Find where the given text appears and provide that cell's center as (x, y) coordinate. 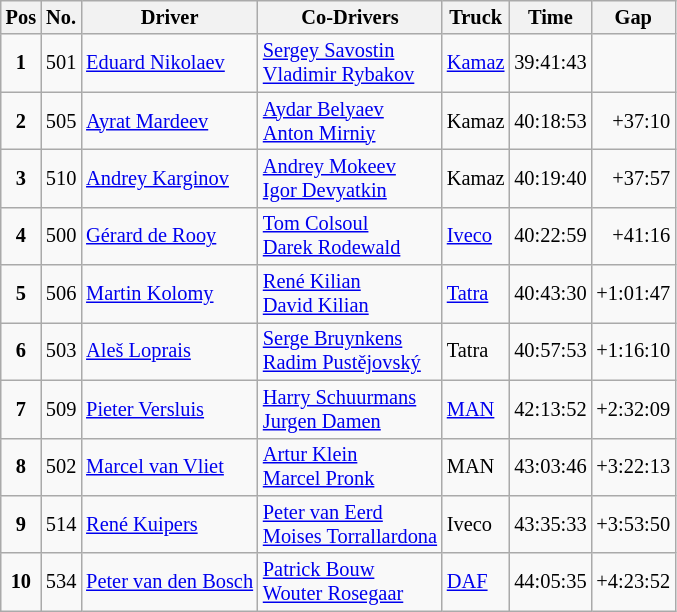
505 (61, 121)
502 (61, 467)
Driver (170, 17)
40:19:40 (550, 178)
Aydar Belyaev Anton Mirniy (350, 121)
René Kuipers (170, 524)
10 (21, 582)
Truck (476, 17)
514 (61, 524)
No. (61, 17)
Pos (21, 17)
1 (21, 63)
506 (61, 294)
Harry Schuurmans Jurgen Damen (350, 409)
Aleš Loprais (170, 351)
Gérard de Rooy (170, 236)
3 (21, 178)
9 (21, 524)
40:18:53 (550, 121)
8 (21, 467)
Peter van Eerd Moises Torrallardona (350, 524)
6 (21, 351)
DAF (476, 582)
2 (21, 121)
42:13:52 (550, 409)
+2:32:09 (634, 409)
503 (61, 351)
509 (61, 409)
4 (21, 236)
Artur Klein Marcel Pronk (350, 467)
40:43:30 (550, 294)
Serge Bruynkens Radim Pustějovský (350, 351)
+3:53:50 (634, 524)
+41:16 (634, 236)
Peter van den Bosch (170, 582)
500 (61, 236)
534 (61, 582)
Pieter Versluis (170, 409)
Eduard Nikolaev (170, 63)
43:03:46 (550, 467)
Patrick Bouw Wouter Rosegaar (350, 582)
40:57:53 (550, 351)
Sergey Savostin Vladimir Rybakov (350, 63)
+4:23:52 (634, 582)
Andrey Mokeev Igor Devyatkin (350, 178)
43:35:33 (550, 524)
Tom Colsoul Darek Rodewald (350, 236)
Marcel van Vliet (170, 467)
+3:22:13 (634, 467)
40:22:59 (550, 236)
44:05:35 (550, 582)
René Kilian David Kilian (350, 294)
Co-Drivers (350, 17)
501 (61, 63)
+1:16:10 (634, 351)
Ayrat Mardeev (170, 121)
7 (21, 409)
+1:01:47 (634, 294)
39:41:43 (550, 63)
+37:57 (634, 178)
Andrey Karginov (170, 178)
Martin Kolomy (170, 294)
5 (21, 294)
510 (61, 178)
Time (550, 17)
+37:10 (634, 121)
Gap (634, 17)
